Scan for the cell matching the given text and deliver its [x, y] coordinate at center. 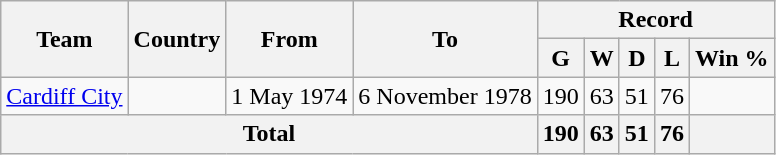
G [560, 58]
1 May 1974 [290, 96]
Record [656, 20]
To [445, 39]
W [602, 58]
From [290, 39]
Total [269, 134]
Cardiff City [64, 96]
Country [177, 39]
6 November 1978 [445, 96]
L [672, 58]
Win % [732, 58]
Team [64, 39]
D [636, 58]
